Capture the cell that displays the provided text and extract its (x, y) central coordinate. 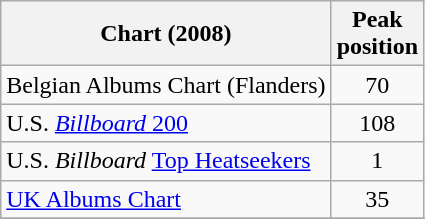
1 (377, 161)
70 (377, 85)
108 (377, 123)
35 (377, 199)
Belgian Albums Chart (Flanders) (166, 85)
U.S. Billboard 200 (166, 123)
UK Albums Chart (166, 199)
Chart (2008) (166, 34)
U.S. Billboard Top Heatseekers (166, 161)
Peakposition (377, 34)
